Pinpoint the cell where the given text exists, returning its [X, Y] midpoint coordinate. 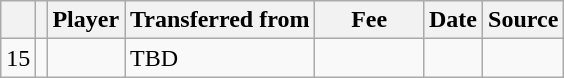
TBD [220, 58]
Source [524, 20]
Player [86, 20]
Fee [370, 20]
Transferred from [220, 20]
15 [18, 58]
Date [452, 20]
